Search for the cell housing the specified text and yield its (x, y) center coordinate. 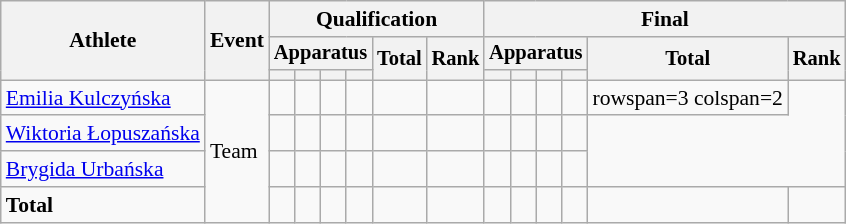
Wiktoria Łopuszańska (103, 134)
Event (237, 40)
Final (664, 19)
Qualification (376, 19)
Team (237, 151)
rowspan=3 colspan=2 (688, 98)
Athlete (103, 40)
Brygida Urbańska (103, 169)
Emilia Kulczyńska (103, 98)
